For the text-containing cell, return its midpoint in [x, y] coordinate format. 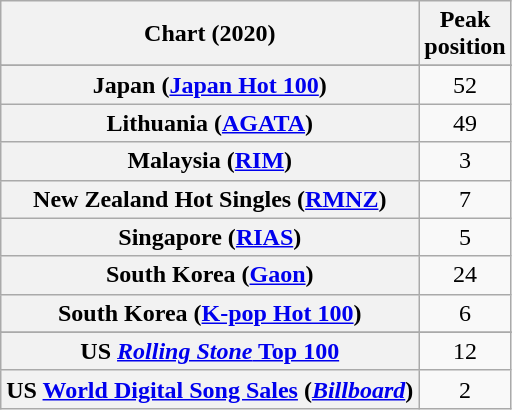
South Korea (Gaon) [210, 275]
2 [465, 389]
6 [465, 313]
Singapore (RIAS) [210, 237]
Lithuania (AGATA) [210, 123]
US World Digital Song Sales (Billboard) [210, 389]
Malaysia (RIM) [210, 161]
South Korea (K-pop Hot 100) [210, 313]
Chart (2020) [210, 34]
New Zealand Hot Singles (RMNZ) [210, 199]
US Rolling Stone Top 100 [210, 351]
5 [465, 237]
49 [465, 123]
24 [465, 275]
3 [465, 161]
7 [465, 199]
12 [465, 351]
Peakposition [465, 34]
52 [465, 85]
Japan (Japan Hot 100) [210, 85]
